Return the [x, y] coordinate for the center point of the cell that contains the specified text.  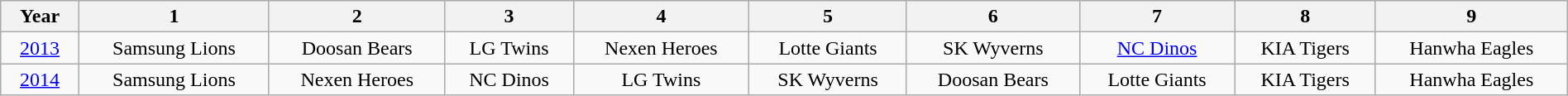
7 [1157, 17]
4 [662, 17]
2013 [40, 48]
6 [992, 17]
5 [829, 17]
8 [1305, 17]
2 [357, 17]
2014 [40, 79]
3 [509, 17]
Year [40, 17]
9 [1471, 17]
1 [174, 17]
